Determine the (x, y) coordinate at the center of the cell enclosing the given text.  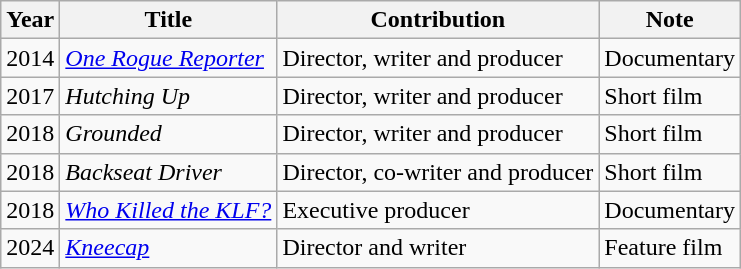
One Rogue Reporter (168, 58)
2024 (30, 248)
Note (670, 20)
Grounded (168, 134)
Feature film (670, 248)
Hutching Up (168, 96)
Executive producer (438, 210)
Title (168, 20)
Director and writer (438, 248)
2017 (30, 96)
Who Killed the KLF? (168, 210)
Kneecap (168, 248)
2014 (30, 58)
Contribution (438, 20)
Director, co-writer and producer (438, 172)
Backseat Driver (168, 172)
Year (30, 20)
